Detect which cell encompasses the target text, then output its (X, Y) center coordinate. 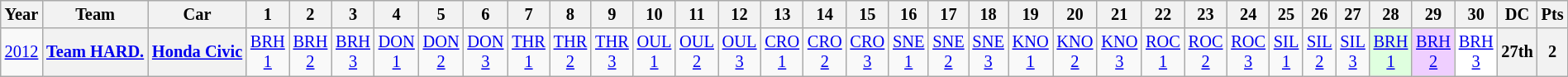
KNO3 (1119, 52)
ROC2 (1206, 52)
CRO3 (868, 52)
23 (1206, 14)
13 (782, 14)
21 (1119, 14)
7 (528, 14)
5 (441, 14)
THR3 (612, 52)
Pts (1552, 14)
2012 (21, 52)
24 (1248, 14)
15 (868, 14)
SNE2 (948, 52)
SIL2 (1319, 52)
18 (989, 14)
Car (197, 14)
19 (1031, 14)
4 (397, 14)
OUL3 (740, 52)
25 (1286, 14)
SIL3 (1352, 52)
29 (1433, 14)
12 (740, 14)
27 (1352, 14)
14 (825, 14)
THR2 (570, 52)
DON3 (485, 52)
Honda Civic (197, 52)
KNO1 (1031, 52)
27th (1517, 52)
SNE3 (989, 52)
CRO2 (825, 52)
SIL1 (1286, 52)
KNO2 (1075, 52)
DON2 (441, 52)
11 (697, 14)
Year (21, 14)
10 (655, 14)
22 (1163, 14)
SNE1 (908, 52)
OUL1 (655, 52)
Team HARD. (95, 52)
DON1 (397, 52)
OUL2 (697, 52)
THR1 (528, 52)
16 (908, 14)
6 (485, 14)
8 (570, 14)
ROC3 (1248, 52)
3 (353, 14)
20 (1075, 14)
ROC1 (1163, 52)
DC (1517, 14)
9 (612, 14)
26 (1319, 14)
28 (1391, 14)
17 (948, 14)
30 (1476, 14)
CRO1 (782, 52)
1 (268, 14)
Team (95, 14)
